For the text-containing cell, return its midpoint in [x, y] coordinate format. 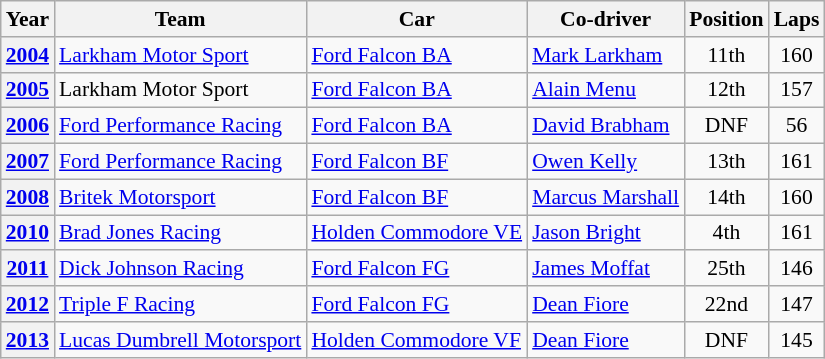
2010 [28, 233]
Position [726, 19]
2004 [28, 55]
Marcus Marshall [606, 197]
Holden Commodore VE [416, 233]
Team [180, 19]
25th [726, 269]
Jason Bright [606, 233]
4th [726, 233]
Co-driver [606, 19]
2011 [28, 269]
22nd [726, 304]
145 [797, 340]
2005 [28, 90]
2007 [28, 162]
Holden Commodore VF [416, 340]
56 [797, 126]
Dick Johnson Racing [180, 269]
Mark Larkham [606, 55]
14th [726, 197]
Alain Menu [606, 90]
Lucas Dumbrell Motorsport [180, 340]
146 [797, 269]
David Brabham [606, 126]
157 [797, 90]
2012 [28, 304]
Britek Motorsport [180, 197]
Triple F Racing [180, 304]
11th [726, 55]
2013 [28, 340]
147 [797, 304]
13th [726, 162]
Year [28, 19]
Owen Kelly [606, 162]
James Moffat [606, 269]
Brad Jones Racing [180, 233]
Laps [797, 19]
2008 [28, 197]
12th [726, 90]
Car [416, 19]
2006 [28, 126]
